Return (x, y) of the center of cell containing provided text 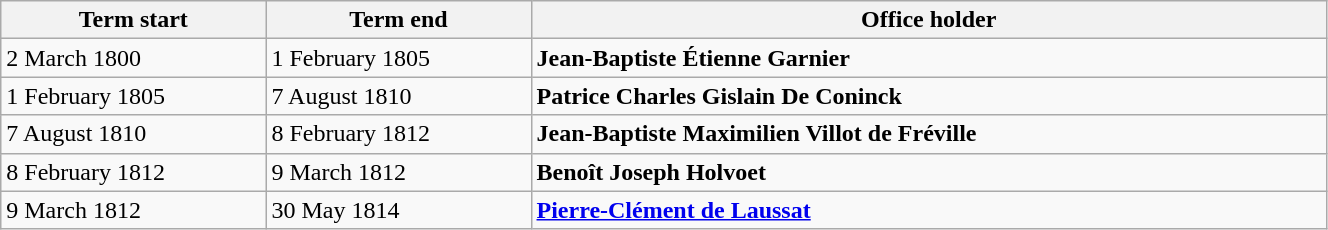
Patrice Charles Gislain De Coninck (928, 96)
Pierre-Clément de Laussat (928, 210)
Term end (398, 20)
Office holder (928, 20)
Jean-Baptiste Maximilien Villot de Fréville (928, 134)
Benoît Joseph Holvoet (928, 172)
Jean-Baptiste Étienne Garnier (928, 58)
30 May 1814 (398, 210)
Term start (134, 20)
2 March 1800 (134, 58)
